Scan for the cell matching the given text and deliver its [X, Y] coordinate at center. 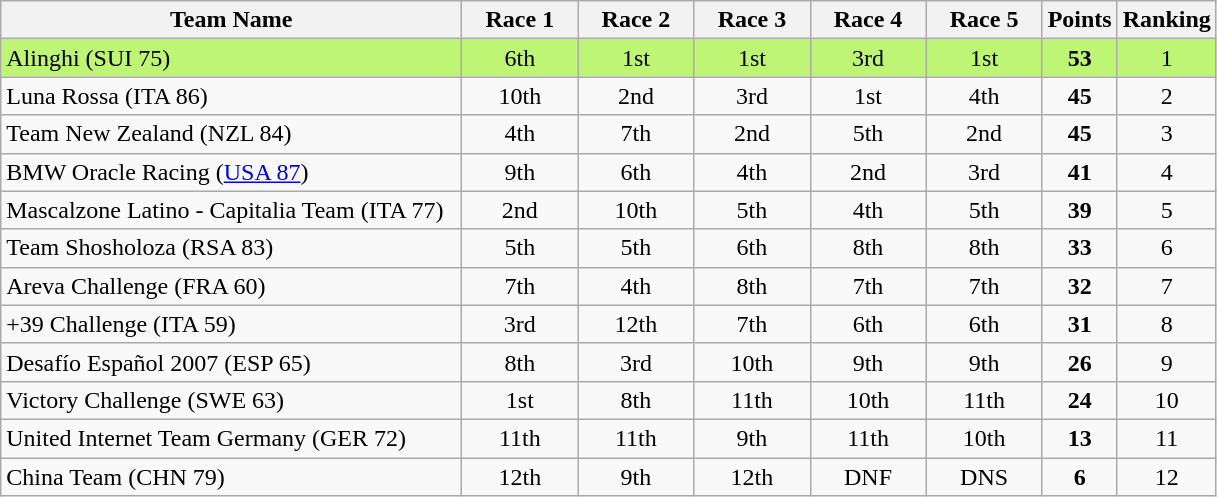
26 [1080, 362]
41 [1080, 172]
8 [1166, 324]
Alinghi (SUI 75) [232, 58]
Ranking [1166, 20]
Race 2 [636, 20]
12 [1166, 477]
Race 4 [868, 20]
2 [1166, 96]
4 [1166, 172]
32 [1080, 286]
53 [1080, 58]
10 [1166, 400]
39 [1080, 210]
13 [1080, 438]
Luna Rossa (ITA 86) [232, 96]
Team Name [232, 20]
Points [1080, 20]
Team New Zealand (NZL 84) [232, 134]
Race 5 [984, 20]
3 [1166, 134]
BMW Oracle Racing (USA 87) [232, 172]
Race 3 [752, 20]
DNF [868, 477]
33 [1080, 248]
DNS [984, 477]
9 [1166, 362]
Victory Challenge (SWE 63) [232, 400]
Desafío Español 2007 (ESP 65) [232, 362]
United Internet Team Germany (GER 72) [232, 438]
31 [1080, 324]
1 [1166, 58]
11 [1166, 438]
Areva Challenge (FRA 60) [232, 286]
7 [1166, 286]
+39 Challenge (ITA 59) [232, 324]
Team Shosholoza (RSA 83) [232, 248]
5 [1166, 210]
Race 1 [520, 20]
China Team (CHN 79) [232, 477]
24 [1080, 400]
Mascalzone Latino - Capitalia Team (ITA 77) [232, 210]
